Detect which cell encompasses the target text, then output its (x, y) center coordinate. 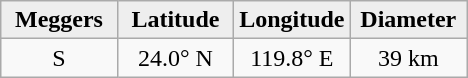
Longitude (292, 20)
39 km (408, 58)
119.8° E (292, 58)
S (59, 58)
Diameter (408, 20)
Meggers (59, 20)
24.0° N (175, 58)
Latitude (175, 20)
